Capture the cell that displays the provided text and extract its (x, y) central coordinate. 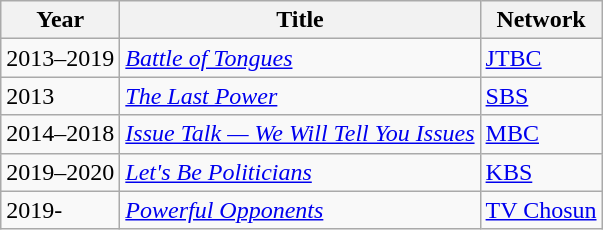
Battle of Tongues (300, 58)
2013 (60, 96)
2014–2018 (60, 134)
MBC (541, 134)
KBS (541, 172)
Let's Be Politicians (300, 172)
2013–2019 (60, 58)
The Last Power (300, 96)
Year (60, 20)
2019- (60, 210)
2019–2020 (60, 172)
Title (300, 20)
Powerful Opponents (300, 210)
JTBC (541, 58)
Network (541, 20)
Issue Talk — We Will Tell You Issues (300, 134)
TV Chosun (541, 210)
SBS (541, 96)
